Determine the [x, y] coordinate at the center of the cell enclosing the given text.  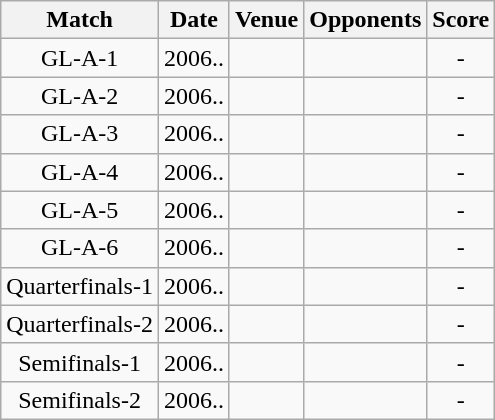
GL-A-1 [80, 58]
GL-A-3 [80, 134]
GL-A-6 [80, 248]
Venue [266, 20]
Date [194, 20]
GL-A-5 [80, 210]
GL-A-4 [80, 172]
Semifinals-1 [80, 362]
Quarterfinals-2 [80, 324]
Opponents [366, 20]
Quarterfinals-1 [80, 286]
GL-A-2 [80, 96]
Match [80, 20]
Semifinals-2 [80, 400]
Score [461, 20]
